Scan for the cell matching the given text and deliver its [X, Y] coordinate at center. 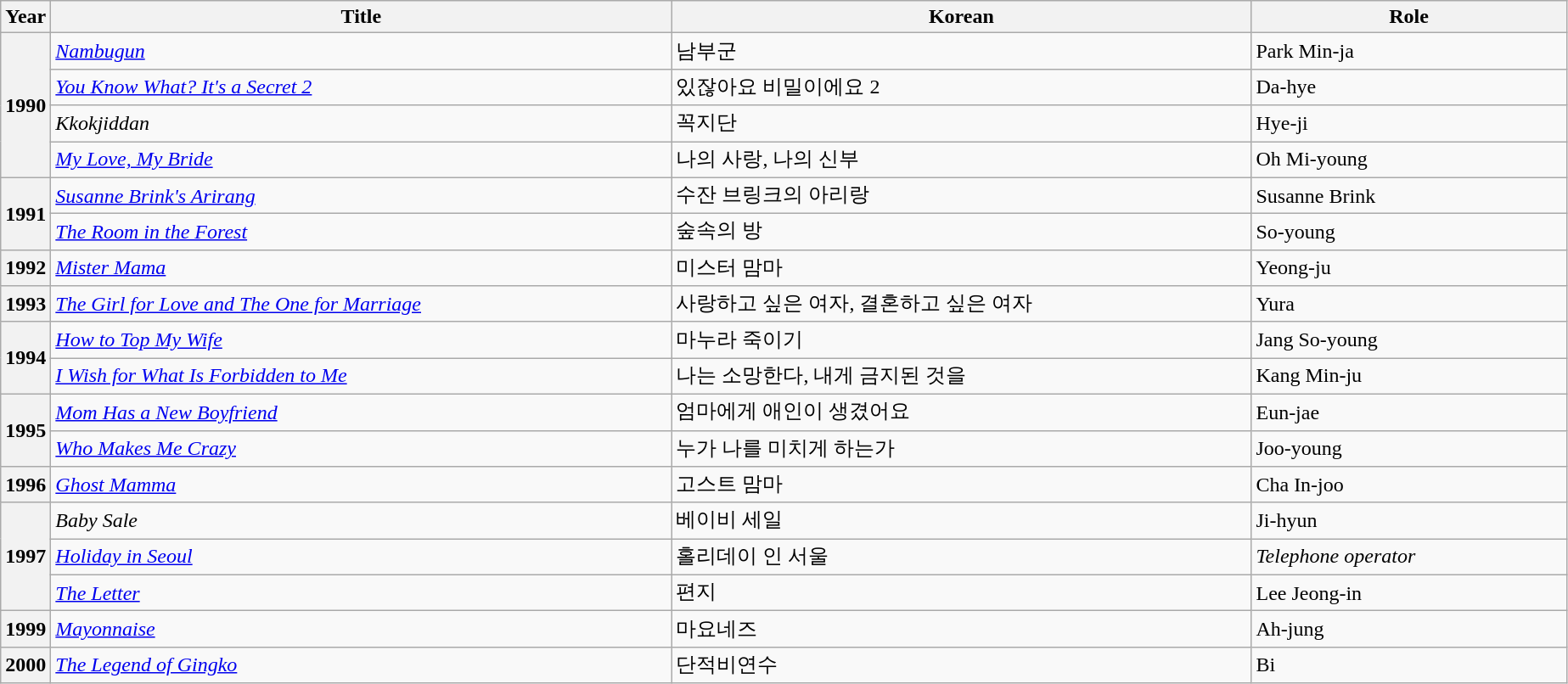
Ah-jung [1409, 630]
Mister Mama [362, 268]
1994 [25, 358]
1990 [25, 105]
1996 [25, 485]
고스트 맘마 [961, 485]
마누라 죽이기 [961, 339]
Hye-ji [1409, 124]
사랑하고 싶은 여자, 결혼하고 싶은 여자 [961, 304]
My Love, My Bride [362, 160]
The Letter [362, 592]
You Know What? It's a Secret 2 [362, 87]
엄마에게 애인이 생겼어요 [961, 412]
Cha In-joo [1409, 485]
Holiday in Seoul [362, 557]
미스터 맘마 [961, 268]
1999 [25, 630]
홀리데이 인 서울 [961, 557]
Eun-jae [1409, 412]
Bi [1409, 665]
Role [1409, 17]
Year [25, 17]
수잔 브링크의 아리랑 [961, 195]
Yeong-ju [1409, 268]
Baby Sale [362, 521]
Park Min-ja [1409, 51]
How to Top My Wife [362, 339]
Kang Min-ju [1409, 377]
꼭지단 [961, 124]
있잖아요 비밀이에요 2 [961, 87]
1995 [25, 429]
마요네즈 [961, 630]
Telephone operator [1409, 557]
베이비 세일 [961, 521]
편지 [961, 592]
2000 [25, 665]
Who Makes Me Crazy [362, 448]
Ghost Mamma [362, 485]
1997 [25, 557]
Da-hye [1409, 87]
Joo-young [1409, 448]
나의 사랑, 나의 신부 [961, 160]
Susanne Brink's Arirang [362, 195]
1992 [25, 268]
나는 소망한다, 내게 금지된 것을 [961, 377]
Nambugun [362, 51]
Mom Has a New Boyfriend [362, 412]
So-young [1409, 233]
I Wish for What Is Forbidden to Me [362, 377]
Mayonnaise [362, 630]
Lee Jeong-in [1409, 592]
The Room in the Forest [362, 233]
Jang So-young [1409, 339]
Title [362, 17]
1991 [25, 214]
Susanne Brink [1409, 195]
The Legend of Gingko [362, 665]
단적비연수 [961, 665]
숲속의 방 [961, 233]
The Girl for Love and The One for Marriage [362, 304]
Ji-hyun [1409, 521]
1993 [25, 304]
누가 나를 미치게 하는가 [961, 448]
Korean [961, 17]
Oh Mi-young [1409, 160]
Yura [1409, 304]
남부군 [961, 51]
Kkokjiddan [362, 124]
